Capture the cell that displays the provided text and extract its [X, Y] central coordinate. 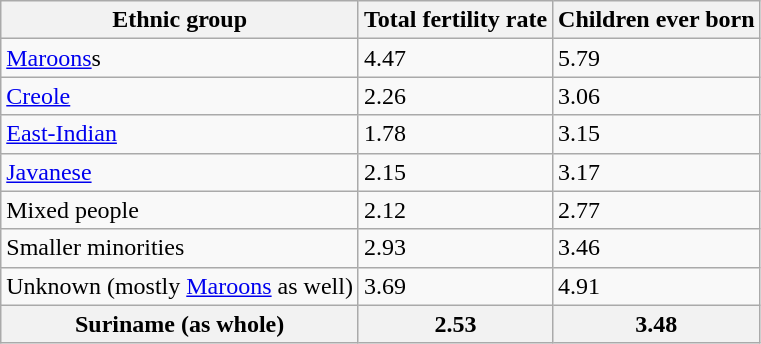
3.48 [657, 324]
Total fertility rate [455, 20]
Maroonss [180, 58]
2.26 [455, 96]
1.78 [455, 134]
2.77 [657, 210]
3.69 [455, 286]
Ethnic group [180, 20]
4.47 [455, 58]
5.79 [657, 58]
East-Indian [180, 134]
Smaller minorities [180, 248]
3.06 [657, 96]
2.53 [455, 324]
Mixed people [180, 210]
2.15 [455, 172]
Creole [180, 96]
3.17 [657, 172]
2.93 [455, 248]
Unknown (mostly Maroons as well) [180, 286]
3.15 [657, 134]
Javanese [180, 172]
Children ever born [657, 20]
Suriname (as whole) [180, 324]
4.91 [657, 286]
3.46 [657, 248]
2.12 [455, 210]
